Search for the cell housing the specified text and yield its [X, Y] center coordinate. 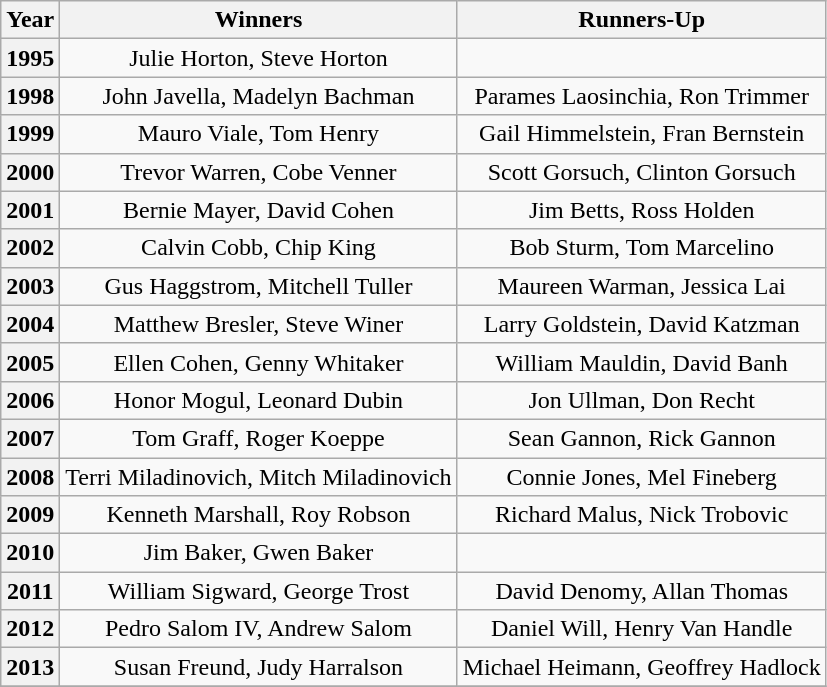
Jim Baker, Gwen Baker [258, 553]
Jim Betts, Ross Holden [642, 210]
2012 [30, 629]
1998 [30, 96]
2005 [30, 362]
Calvin Cobb, Chip King [258, 248]
Connie Jones, Mel Fineberg [642, 477]
2009 [30, 515]
Susan Freund, Judy Harralson [258, 667]
Bernie Mayer, David Cohen [258, 210]
Terri Miladinovich, Mitch Miladinovich [258, 477]
2002 [30, 248]
Gus Haggstrom, Mitchell Tuller [258, 286]
2003 [30, 286]
2013 [30, 667]
1995 [30, 58]
Jon Ullman, Don Recht [642, 400]
Larry Goldstein, David Katzman [642, 324]
Gail Himmelstein, Fran Bernstein [642, 134]
Julie Horton, Steve Horton [258, 58]
2004 [30, 324]
2001 [30, 210]
Sean Gannon, Rick Gannon [642, 438]
David Denomy, Allan Thomas [642, 591]
Parames Laosinchia, Ron Trimmer [642, 96]
William Mauldin, David Banh [642, 362]
Year [30, 20]
Scott Gorsuch, Clinton Gorsuch [642, 172]
2008 [30, 477]
Ellen Cohen, Genny Whitaker [258, 362]
Trevor Warren, Cobe Venner [258, 172]
2011 [30, 591]
Maureen Warman, Jessica Lai [642, 286]
Honor Mogul, Leonard Dubin [258, 400]
Daniel Will, Henry Van Handle [642, 629]
Richard Malus, Nick Trobovic [642, 515]
Winners [258, 20]
Bob Sturm, Tom Marcelino [642, 248]
Kenneth Marshall, Roy Robson [258, 515]
2000 [30, 172]
Mauro Viale, Tom Henry [258, 134]
Matthew Bresler, Steve Winer [258, 324]
2006 [30, 400]
Pedro Salom IV, Andrew Salom [258, 629]
1999 [30, 134]
John Javella, Madelyn Bachman [258, 96]
2010 [30, 553]
Tom Graff, Roger Koeppe [258, 438]
Michael Heimann, Geoffrey Hadlock [642, 667]
William Sigward, George Trost [258, 591]
2007 [30, 438]
Runners-Up [642, 20]
